Provide the [X, Y] coordinate of the cell's center where the given text is located.  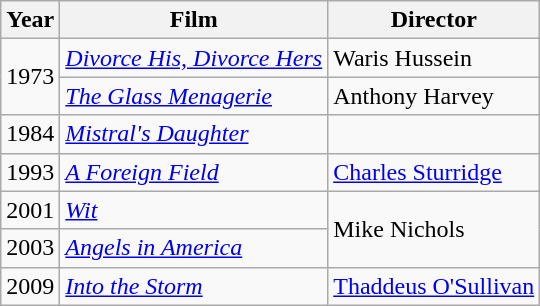
Thaddeus O'Sullivan [434, 286]
1993 [30, 172]
Divorce His, Divorce Hers [194, 58]
2003 [30, 248]
Mistral's Daughter [194, 134]
1973 [30, 77]
Angels in America [194, 248]
Year [30, 20]
A Foreign Field [194, 172]
The Glass Menagerie [194, 96]
Wit [194, 210]
Waris Hussein [434, 58]
Film [194, 20]
2001 [30, 210]
Director [434, 20]
1984 [30, 134]
Into the Storm [194, 286]
2009 [30, 286]
Anthony Harvey [434, 96]
Charles Sturridge [434, 172]
Mike Nichols [434, 229]
